From the cell containing the given text, extract its center point as [X, Y] coordinate. 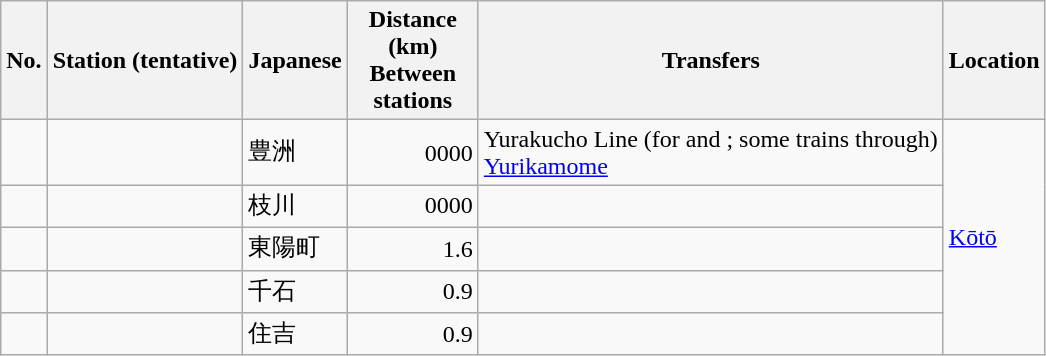
Japanese [295, 60]
Distance (km) Betweenstations [412, 60]
1.6 [412, 248]
豊洲 [295, 152]
No. [24, 60]
住吉 [295, 334]
Station (tentative) [145, 60]
Transfers [710, 60]
枝川 [295, 206]
Location [994, 60]
Yurakucho Line (for and ; some trains through) Yurikamome [710, 152]
Kōtō [994, 238]
東陽町 [295, 248]
千石 [295, 292]
